Return (x, y) of the center of cell containing provided text 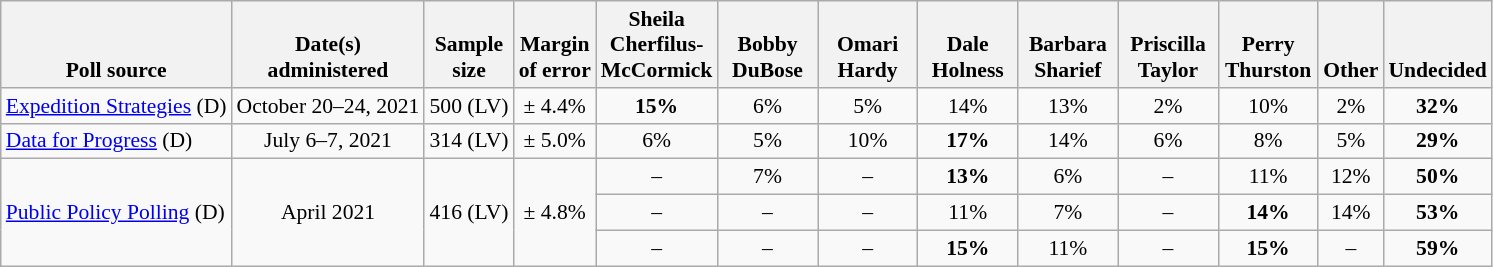
October 20–24, 2021 (328, 106)
± 4.4% (555, 106)
Other (1350, 44)
8% (1268, 141)
29% (1437, 141)
500 (LV) (468, 106)
Date(s)administered (328, 44)
PerryThurston (1268, 44)
± 4.8% (555, 212)
Poll source (116, 44)
17% (968, 141)
SheilaCherfilus-McCormick (657, 44)
53% (1437, 213)
Undecided (1437, 44)
BarbaraSharief (1068, 44)
59% (1437, 248)
314 (LV) (468, 141)
DaleHolness (968, 44)
Samplesize (468, 44)
Expedition Strategies (D) (116, 106)
PriscillaTaylor (1168, 44)
12% (1350, 177)
416 (LV) (468, 212)
± 5.0% (555, 141)
OmariHardy (868, 44)
50% (1437, 177)
July 6–7, 2021 (328, 141)
Data for Progress (D) (116, 141)
Marginof error (555, 44)
BobbyDuBose (767, 44)
32% (1437, 106)
April 2021 (328, 212)
Public Policy Polling (D) (116, 212)
